Pinpoint the cell where the given text exists, returning its [x, y] midpoint coordinate. 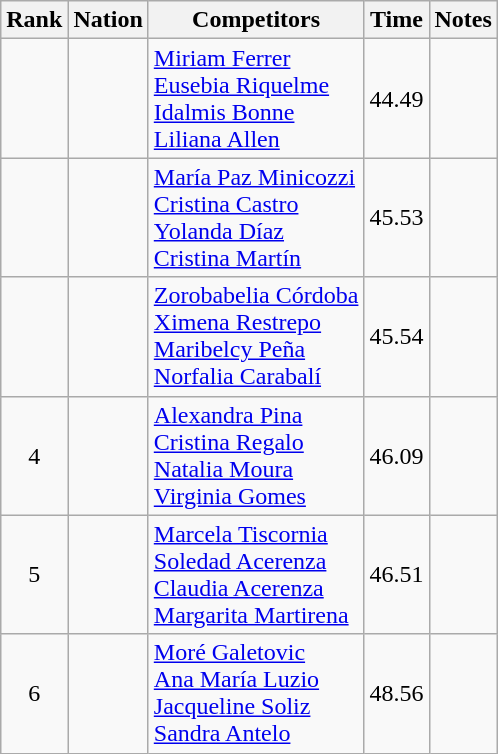
Marcela TiscorniaSoledad AcerenzaClaudia AcerenzaMargarita Martirena [256, 574]
45.53 [396, 218]
Competitors [256, 20]
Time [396, 20]
Moré GaletovicAna María LuzioJacqueline SolizSandra Antelo [256, 694]
46.51 [396, 574]
Miriam FerrerEusebia RiquelmeIdalmis BonneLiliana Allen [256, 98]
5 [34, 574]
6 [34, 694]
Alexandra PinaCristina RegaloNatalia MouraVirginia Gomes [256, 456]
Rank [34, 20]
45.54 [396, 336]
Nation [108, 20]
Zorobabelia CórdobaXimena RestrepoMaribelcy PeñaNorfalia Carabalí [256, 336]
Notes [463, 20]
48.56 [396, 694]
44.49 [396, 98]
46.09 [396, 456]
4 [34, 456]
María Paz MinicozziCristina CastroYolanda DíazCristina Martín [256, 218]
